Extract the [X, Y] coordinate from the center of the cell holding the provided text.  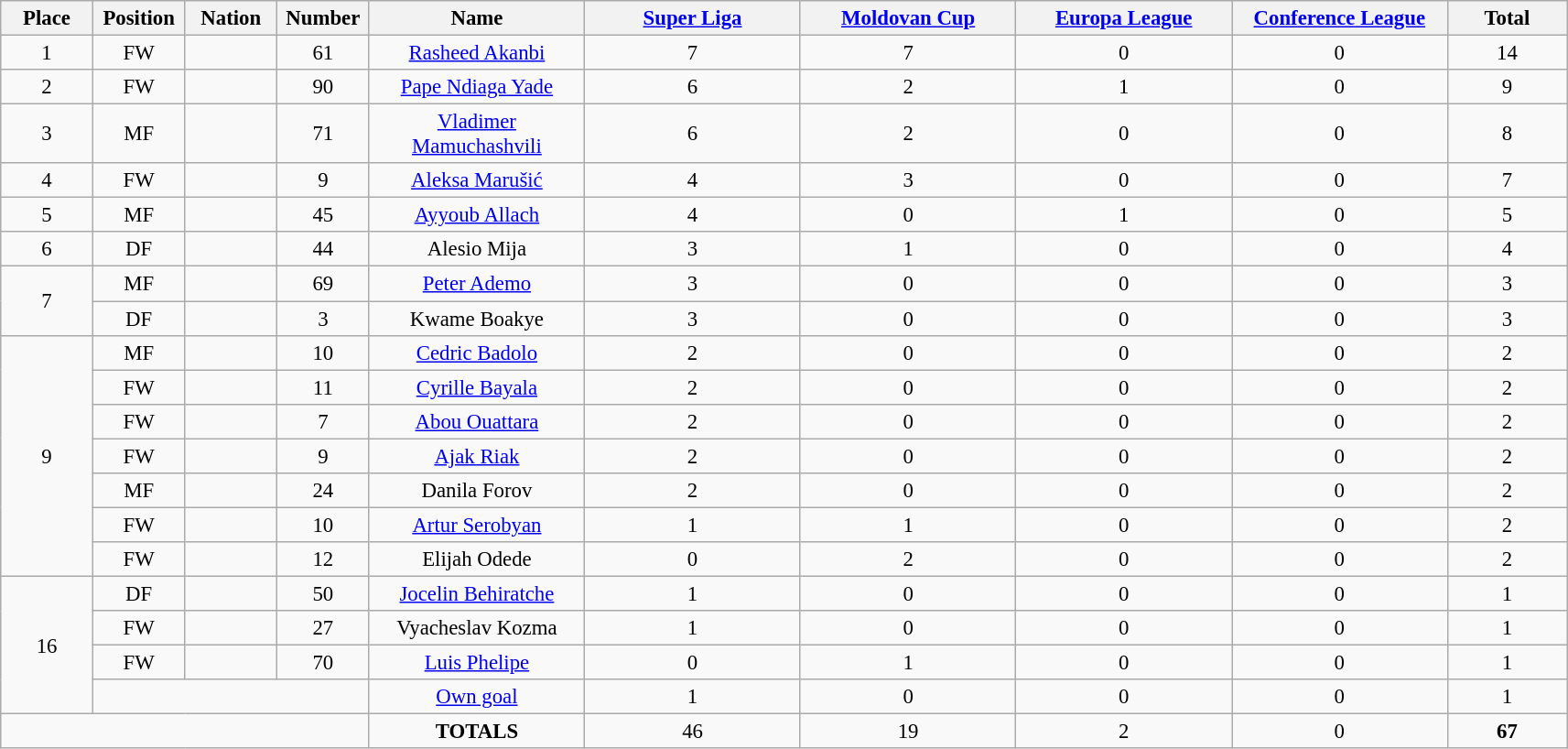
Aleksa Marušić [477, 180]
50 [324, 593]
8 [1507, 134]
Vladimer Mamuchashvili [477, 134]
Artur Serobyan [477, 525]
71 [324, 134]
27 [324, 628]
Danila Forov [477, 491]
Ajak Riak [477, 456]
Own goal [477, 697]
Place [48, 18]
Name [477, 18]
Rasheed Akanbi [477, 53]
Alesio Mija [477, 250]
67 [1507, 732]
Europa League [1124, 18]
Pape Ndiaga Yade [477, 87]
Ayyoub Allach [477, 215]
Abou Ouattara [477, 421]
Cyrille Bayala [477, 387]
24 [324, 491]
14 [1507, 53]
Luis Phelipe [477, 663]
Jocelin Behiratche [477, 593]
12 [324, 559]
Kwame Boakye [477, 319]
90 [324, 87]
Total [1507, 18]
Cedric Badolo [477, 353]
16 [48, 645]
19 [908, 732]
Number [324, 18]
Nation [231, 18]
Super Liga [693, 18]
Position [139, 18]
69 [324, 284]
Conference League [1340, 18]
Vyacheslav Kozma [477, 628]
61 [324, 53]
45 [324, 215]
44 [324, 250]
Elijah Odede [477, 559]
Moldovan Cup [908, 18]
70 [324, 663]
11 [324, 387]
Peter Ademo [477, 284]
46 [693, 732]
TOTALS [477, 732]
